Capture the cell that displays the provided text and extract its (X, Y) central coordinate. 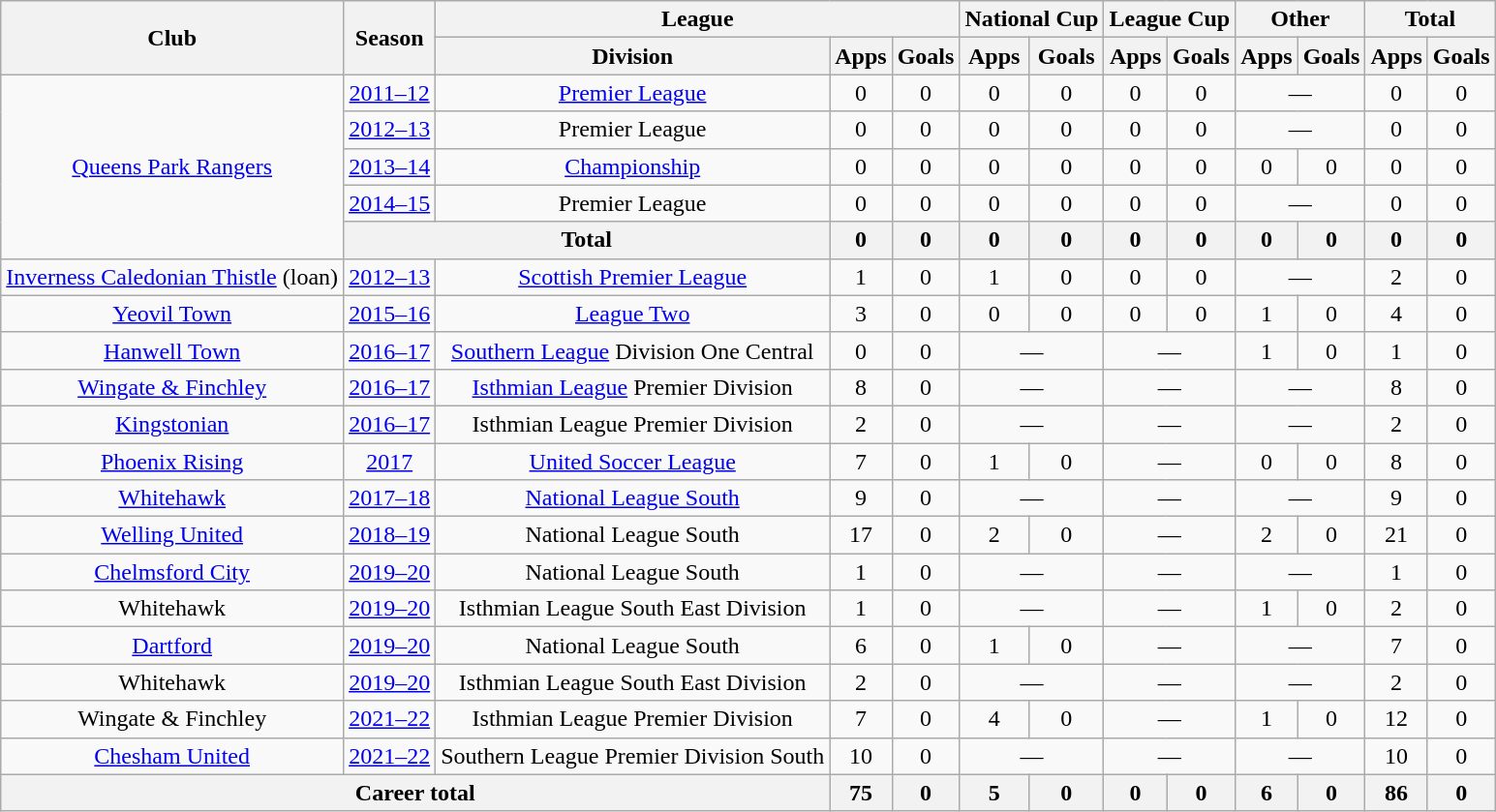
21 (1396, 535)
Scottish Premier League (633, 277)
12 (1396, 719)
2017 (389, 462)
Division (633, 56)
Career total (415, 793)
Southern League Premier Division South (633, 756)
Queens Park Rangers (172, 166)
Chesham United (172, 756)
Welling United (172, 535)
75 (861, 793)
2018–19 (389, 535)
Championship (633, 166)
League Two (633, 314)
National Cup (1032, 19)
2014–15 (389, 203)
Phoenix Rising (172, 462)
Kingstonian (172, 424)
League (697, 19)
League Cup (1170, 19)
Yeovil Town (172, 314)
2015–16 (389, 314)
2011–12 (389, 93)
17 (861, 535)
Southern League Division One Central (633, 350)
Season (389, 38)
United Soccer League (633, 462)
Inverness Caledonian Thistle (loan) (172, 277)
Club (172, 38)
Chelmsford City (172, 572)
Hanwell Town (172, 350)
Other (1300, 19)
5 (994, 793)
2013–14 (389, 166)
3 (861, 314)
86 (1396, 793)
2017–18 (389, 498)
Dartford (172, 646)
